For the text-containing cell, return its midpoint in (X, Y) coordinate format. 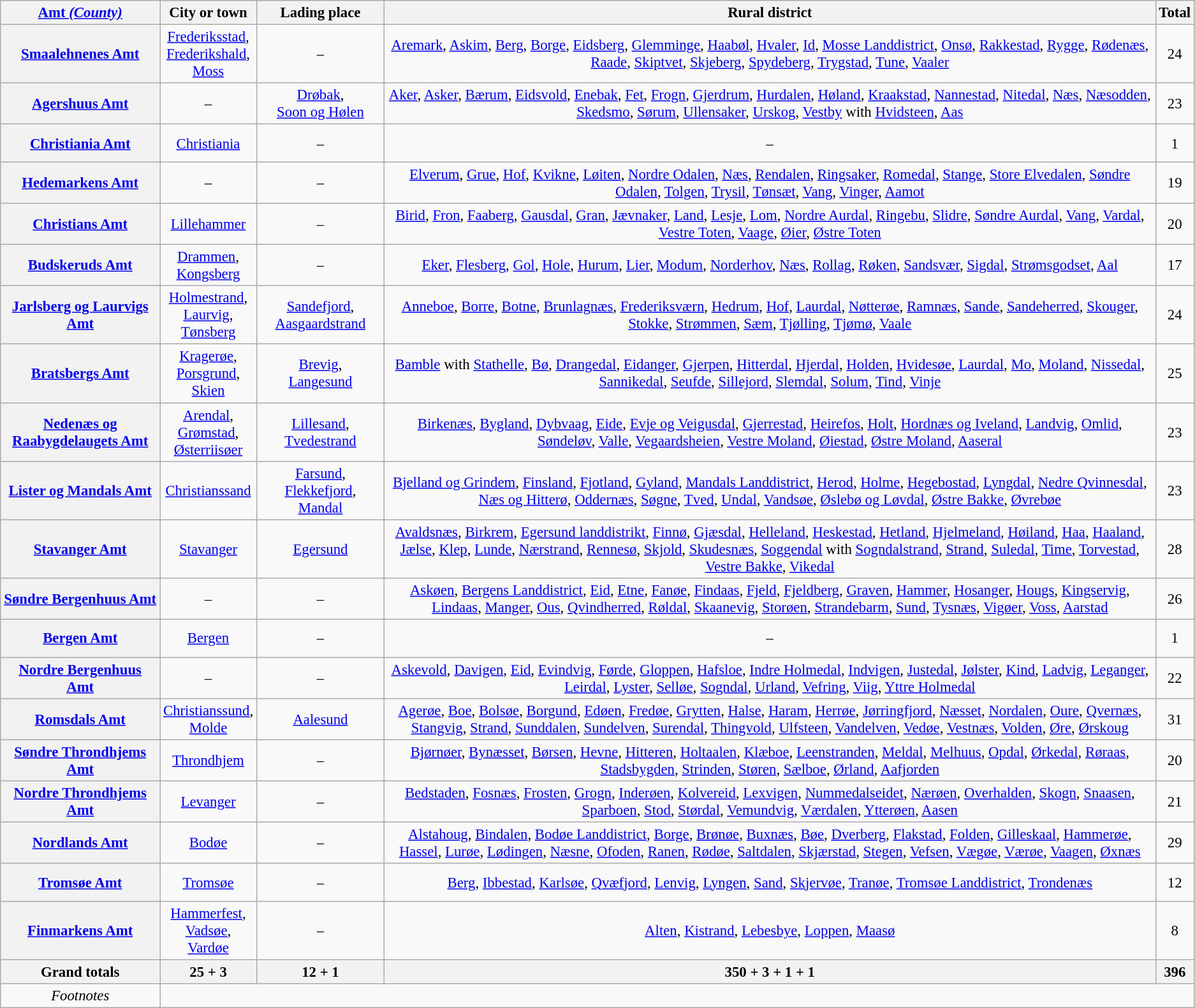
17 (1175, 265)
Rural district (770, 13)
Grand totals (80, 972)
Christians Amt (80, 224)
Levanger (209, 802)
Christianssund,Molde (209, 719)
Søndre Bergenhuus Amt (80, 598)
Hammerfest,Vadsøe,Vardøe (209, 931)
25 (1175, 374)
Lillesand,Tvedestrand (320, 432)
Jarlsberg og Laurvigs Amt (80, 315)
Throndhjem (209, 760)
Agershuus Amt (80, 103)
Nordre Throndhjems Amt (80, 802)
Nordre Bergenhuus Amt (80, 678)
Nordlands Amt (80, 843)
22 (1175, 678)
Eker, Flesberg, Gol, Hole, Hurum, Lier, Modum, Norderhov, Næs, Rollag, Røken, Sandsvær, Sigdal, Strømsgodset, Aal (770, 265)
Kragerøe,Porsgrund,Skien (209, 374)
29 (1175, 843)
Søndre Throndhjems Amt (80, 760)
Lister og Mandals Amt (80, 490)
Bergen (209, 638)
26 (1175, 598)
Farsund,Flekkefjord,Mandal (320, 490)
Christianssand (209, 490)
Stavanger Amt (80, 549)
19 (1175, 184)
Amt (County) (80, 13)
Lillehammer (209, 224)
Hedemarkens Amt (80, 184)
Nedenæs og Raabygdelaugets Amt (80, 432)
Christiania Amt (80, 143)
350 + 3 + 1 + 1 (770, 972)
Frederiksstad,Frederikshald,Moss (209, 54)
Bergen Amt (80, 638)
Holmestrand,Laurvig,Tønsberg (209, 315)
28 (1175, 549)
Drøbak,Soon og Hølen (320, 103)
25 + 3 (209, 972)
Bodøe (209, 843)
Finmarkens Amt (80, 931)
396 (1175, 972)
31 (1175, 719)
Smaalehnenes Amt (80, 54)
Christiania (209, 143)
Total (1175, 13)
Lading place (320, 13)
12 (1175, 882)
Sandefjord, Aasgaardstrand (320, 315)
Arendal,Grømstad,Østerriisøer (209, 432)
Berg, Ibbestad, Karlsøe, Qvæfjord, Lenvig, Lyngen, Sand, Skjervøe, Tranøe, Tromsøe Landdistrict, Trondenæs (770, 882)
Brevig, Langesund (320, 374)
12 + 1 (320, 972)
Footnotes (80, 996)
Bratsbergs Amt (80, 374)
Alten, Kistrand, Lebesbye, Loppen, Maasø (770, 931)
Tromsøe Amt (80, 882)
Romsdals Amt (80, 719)
Drammen,Kongsberg (209, 265)
Budskeruds Amt (80, 265)
Egersund (320, 549)
21 (1175, 802)
Tromsøe (209, 882)
8 (1175, 931)
Aalesund (320, 719)
City or town (209, 13)
Stavanger (209, 549)
